Determine the [X, Y] coordinate at the center of the cell enclosing the given text.  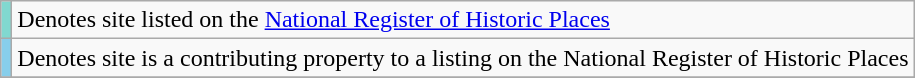
Denotes site is a contributing property to a listing on the National Register of Historic Places [463, 58]
Denotes site listed on the National Register of Historic Places [463, 20]
